Return (x, y) of the center of cell containing provided text 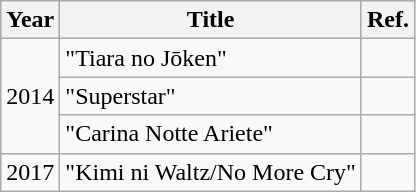
"Superstar" (211, 96)
Ref. (388, 20)
Title (211, 20)
"Kimi ni Waltz/No More Cry" (211, 172)
2014 (30, 96)
Year (30, 20)
2017 (30, 172)
"Carina Notte Ariete" (211, 134)
"Tiara no Jōken" (211, 58)
